Scan for the cell matching the given text and deliver its (x, y) coordinate at center. 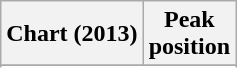
Peakposition (189, 34)
Chart (2013) (72, 34)
